Extract the (x, y) coordinate from the center of the cell holding the provided text.  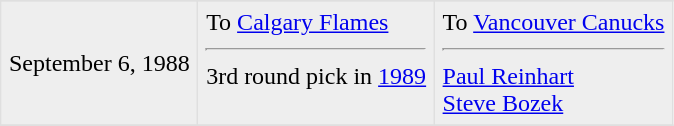
To Calgary Flames 3rd round pick in 1989 (316, 63)
To Vancouver Canucks Paul ReinhartSteve Bozek (553, 63)
September 6, 1988 (100, 63)
